Output the (X, Y) coordinate of the center of the cell containing the given text.  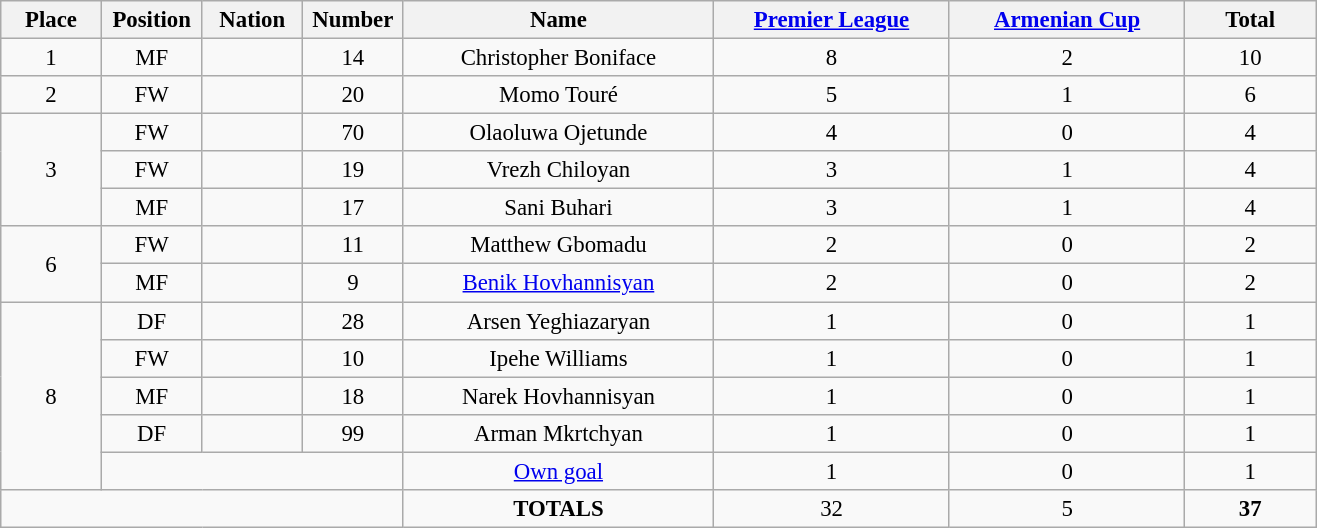
32 (832, 509)
28 (354, 321)
Total (1250, 20)
Arsen Yeghiazaryan (558, 321)
Sani Buhari (558, 208)
Position (152, 20)
TOTALS (558, 509)
Olaoluwa Ojetunde (558, 133)
Name (558, 20)
18 (354, 396)
Nation (252, 20)
9 (354, 283)
19 (354, 170)
Arman Mkrtchyan (558, 433)
Benik Hovhannisyan (558, 283)
Momo Touré (558, 95)
Armenian Cup (1067, 20)
Place (52, 20)
20 (354, 95)
Matthew Gbomadu (558, 245)
99 (354, 433)
14 (354, 58)
Ipehe Williams (558, 358)
11 (354, 245)
Vrezh Chiloyan (558, 170)
70 (354, 133)
Christopher Boniface (558, 58)
Number (354, 20)
Narek Hovhannisyan (558, 396)
Premier League (832, 20)
Own goal (558, 471)
17 (354, 208)
37 (1250, 509)
